Search for the cell housing the specified text and yield its (X, Y) center coordinate. 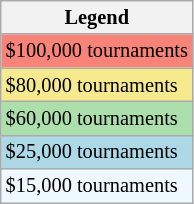
Legend (97, 17)
$60,000 tournaments (97, 118)
$15,000 tournaments (97, 186)
$80,000 tournaments (97, 85)
$100,000 tournaments (97, 51)
$25,000 tournaments (97, 152)
